From the cell containing the given text, extract its center point as (X, Y) coordinate. 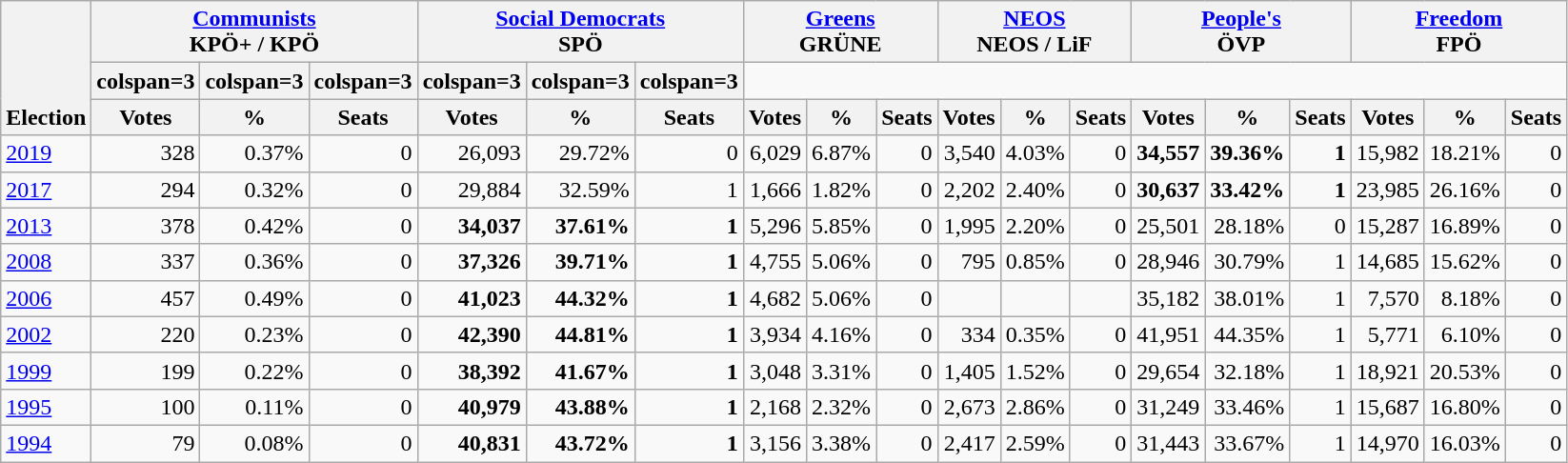
6.10% (1465, 334)
378 (146, 226)
38,392 (472, 371)
FreedomFPÖ (1459, 32)
16.80% (1465, 407)
26.16% (1465, 190)
30.79% (1248, 262)
32.59% (580, 190)
1,995 (969, 226)
0.37% (254, 153)
3,156 (774, 443)
29,884 (472, 190)
34,037 (472, 226)
41,023 (472, 298)
35,182 (1168, 298)
37.61% (580, 226)
6,029 (774, 153)
4,755 (774, 262)
31,443 (1168, 443)
0.22% (254, 371)
44.35% (1248, 334)
8.18% (1465, 298)
28,946 (1168, 262)
39.71% (580, 262)
29,654 (1168, 371)
795 (969, 262)
43.88% (580, 407)
1.82% (842, 190)
41,951 (1168, 334)
23,985 (1387, 190)
0.36% (254, 262)
2.20% (1035, 226)
4.16% (842, 334)
38.01% (1248, 298)
0.32% (254, 190)
2013 (46, 226)
328 (146, 153)
2.32% (842, 407)
30,637 (1168, 190)
16.03% (1465, 443)
14,970 (1387, 443)
20.53% (1465, 371)
100 (146, 407)
5,296 (774, 226)
0.35% (1035, 334)
16.89% (1465, 226)
26,093 (472, 153)
199 (146, 371)
33.46% (1248, 407)
1999 (46, 371)
People'sÖVP (1242, 32)
2.59% (1035, 443)
25,501 (1168, 226)
34,557 (1168, 153)
3.31% (842, 371)
0.11% (254, 407)
0.42% (254, 226)
14,685 (1387, 262)
220 (146, 334)
2,168 (774, 407)
4,682 (774, 298)
3.38% (842, 443)
2008 (46, 262)
37,326 (472, 262)
43.72% (580, 443)
457 (146, 298)
18,921 (1387, 371)
3,540 (969, 153)
0.85% (1035, 262)
18.21% (1465, 153)
2006 (46, 298)
33.67% (1248, 443)
39.36% (1248, 153)
NEOSNEOS / LiF (1035, 32)
0.23% (254, 334)
15,287 (1387, 226)
1994 (46, 443)
1,405 (969, 371)
334 (969, 334)
7,570 (1387, 298)
294 (146, 190)
44.81% (580, 334)
2019 (46, 153)
29.72% (580, 153)
41.67% (580, 371)
GreensGRÜNE (840, 32)
1.52% (1035, 371)
40,831 (472, 443)
Election (46, 69)
44.32% (580, 298)
32.18% (1248, 371)
2002 (46, 334)
1,666 (774, 190)
40,979 (472, 407)
5.85% (842, 226)
2.86% (1035, 407)
3,048 (774, 371)
1995 (46, 407)
2,417 (969, 443)
CommunistsKPÖ+ / KPÖ (254, 32)
2017 (46, 190)
3,934 (774, 334)
79 (146, 443)
33.42% (1248, 190)
Social DemocratsSPÖ (580, 32)
15,982 (1387, 153)
31,249 (1168, 407)
0.49% (254, 298)
42,390 (472, 334)
0.08% (254, 443)
15.62% (1465, 262)
15,687 (1387, 407)
2.40% (1035, 190)
5,771 (1387, 334)
28.18% (1248, 226)
4.03% (1035, 153)
2,673 (969, 407)
337 (146, 262)
2,202 (969, 190)
6.87% (842, 153)
